Provide the (X, Y) coordinate of the cell's center where the given text is located.  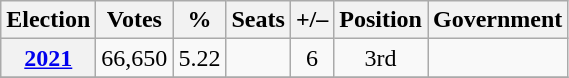
2021 (48, 58)
Position (381, 20)
3rd (381, 58)
Government (498, 20)
Votes (134, 20)
66,650 (134, 58)
Election (48, 20)
5.22 (200, 58)
6 (312, 58)
Seats (258, 20)
% (200, 20)
+/– (312, 20)
